Return the (x, y) coordinate for the center point of the cell that contains the specified text.  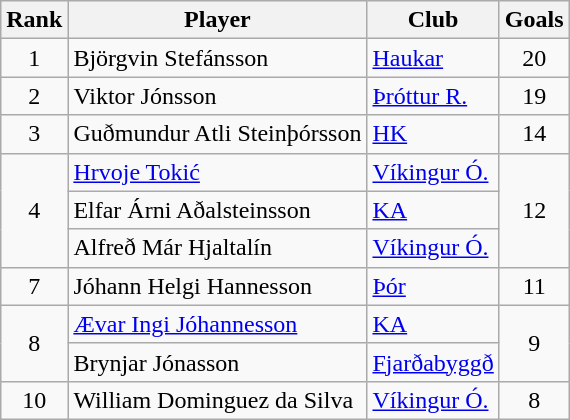
3 (34, 134)
Elfar Árni Aðalsteinsson (218, 210)
14 (534, 134)
Þór (433, 286)
Player (218, 20)
Club (433, 20)
Björgvin Stefánsson (218, 58)
William Dominguez da Silva (218, 400)
2 (34, 96)
Goals (534, 20)
19 (534, 96)
Rank (34, 20)
Jóhann Helgi Hannesson (218, 286)
Hrvoje Tokić (218, 172)
Guðmundur Atli Steinþórsson (218, 134)
Fjarðabyggð (433, 362)
7 (34, 286)
Alfreð Már Hjaltalín (218, 248)
HK (433, 134)
11 (534, 286)
Þróttur R. (433, 96)
20 (534, 58)
Brynjar Jónasson (218, 362)
Ævar Ingi Jóhannesson (218, 324)
Viktor Jónsson (218, 96)
9 (534, 343)
Haukar (433, 58)
12 (534, 210)
10 (34, 400)
4 (34, 210)
1 (34, 58)
